Search for the cell housing the specified text and yield its [X, Y] center coordinate. 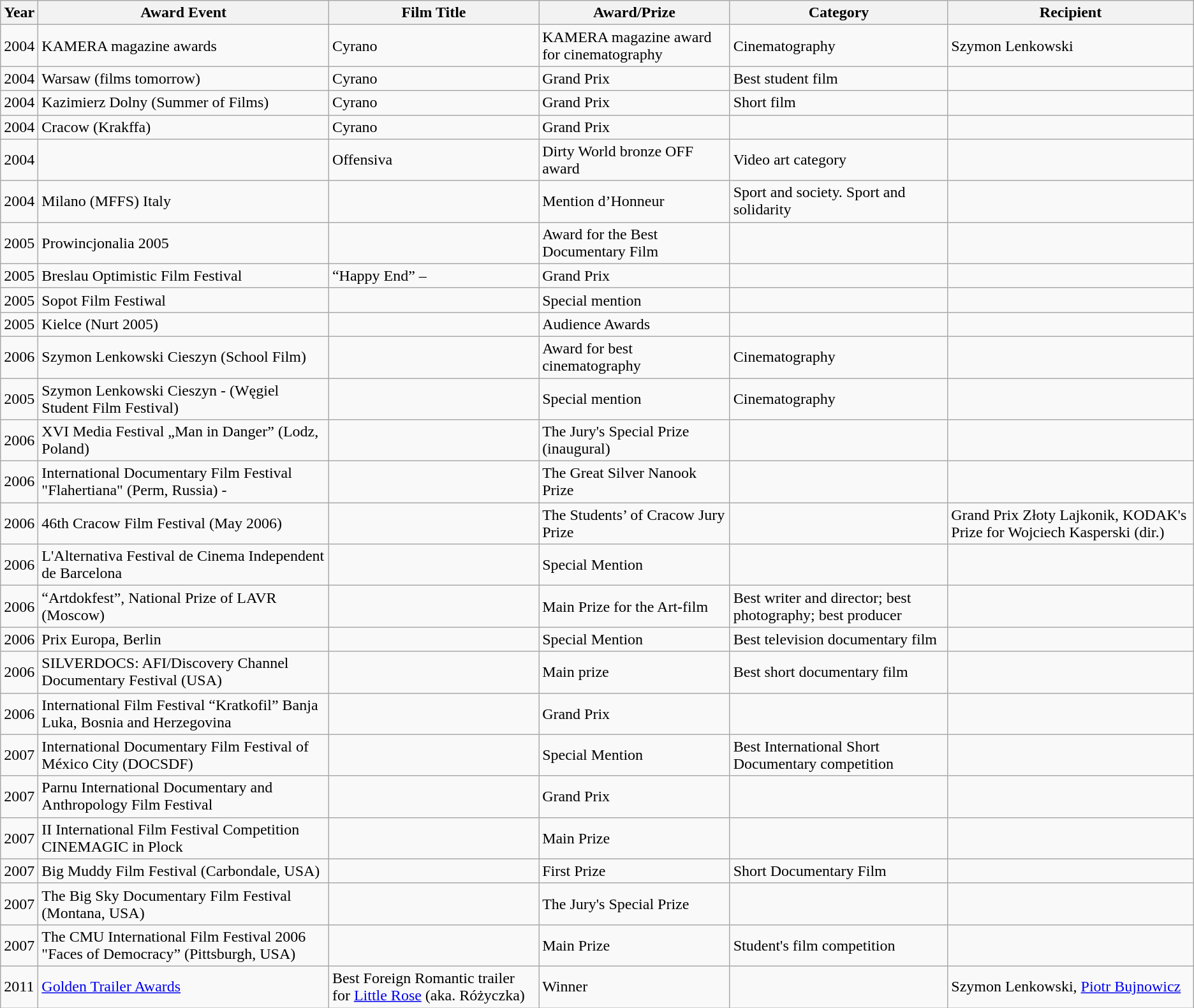
L'Alternativa Festival de Cinema Independent de Barcelona [184, 565]
International Film Festival “Kratkofil” Banja Luka, Bosnia and Herzegovina [184, 713]
46th Cracow Film Festival (May 2006) [184, 523]
Breslau Optimistic Film Festival [184, 276]
Best writer and director; best photography; best producer [839, 606]
Audience Awards [635, 324]
Kazimierz Dolny (Summer of Films) [184, 103]
Cracow (Krakffa) [184, 127]
International Documentary Film Festival "Flahertiana" (Perm, Russia) - [184, 482]
Warsaw (films tomorrow) [184, 78]
International Documentary Film Festival of México City (DOCSDF) [184, 755]
“Artdokfest”, National Prize of LAVR (Moscow) [184, 606]
Dirty World bronze OFF award [635, 159]
Prowincjonalia 2005 [184, 242]
SILVERDOCS: AFI/Discovery Channel Documentary Festival (USA) [184, 672]
2011 [19, 986]
Szymon Lenkowski Cieszyn (School Film) [184, 357]
Grand Prix Złoty Lajkonik, KODAK's Prize for Wojciech Kasperski (dir.) [1071, 523]
XVI Media Festival „Man in Danger” (Lodz, Poland) [184, 440]
Category [839, 13]
First Prize [635, 871]
Film Title [434, 13]
Szymon Lenkowski, Piotr Bujnowicz [1071, 986]
Year [19, 13]
The Great Silver Nanook Prize [635, 482]
The Big Sky Documentary Film Festival (Montana, USA) [184, 903]
KAMERA magazine award for cinematography [635, 46]
Best short documentary film [839, 672]
Award for the Best Documentary Film [635, 242]
Student's film competition [839, 945]
Kielce (Nurt 2005) [184, 324]
Szymon Lenkowski Cieszyn - (Węgiel Student Film Festival) [184, 398]
Sopot Film Festiwal [184, 300]
Best Foreign Romantic trailer for Little Rose (aka. Różyczka) [434, 986]
Milano (MFFS) Italy [184, 202]
Best student film [839, 78]
The CMU International Film Festival 2006 "Faces of Democracy” (Pittsburgh, USA) [184, 945]
Award for best cinematography [635, 357]
Golden Trailer Awards [184, 986]
Short Documentary Film [839, 871]
Award Event [184, 13]
II International Film Festival Competition CINEMAGIC in Plock [184, 838]
The Jury's Special Prize [635, 903]
Winner [635, 986]
Recipient [1071, 13]
Offensiva [434, 159]
Main Prize for the Art-film [635, 606]
Sport and society. Sport and solidarity [839, 202]
KAMERA magazine awards [184, 46]
Video art category [839, 159]
Prix Europa, Berlin [184, 639]
Short film [839, 103]
Szymon Lenkowski [1071, 46]
Mention d’Honneur [635, 202]
Best television documentary film [839, 639]
The Jury's Special Prize (inaugural) [635, 440]
“Happy End” – [434, 276]
Best International Short Documentary competition [839, 755]
Main prize [635, 672]
Award/Prize [635, 13]
Parnu International Documentary and Anthropology Film Festival [184, 796]
The Students’ of Cracow Jury Prize [635, 523]
Big Muddy Film Festival (Carbondale, USA) [184, 871]
